Find where the given text appears and provide that cell's center as (x, y) coordinate. 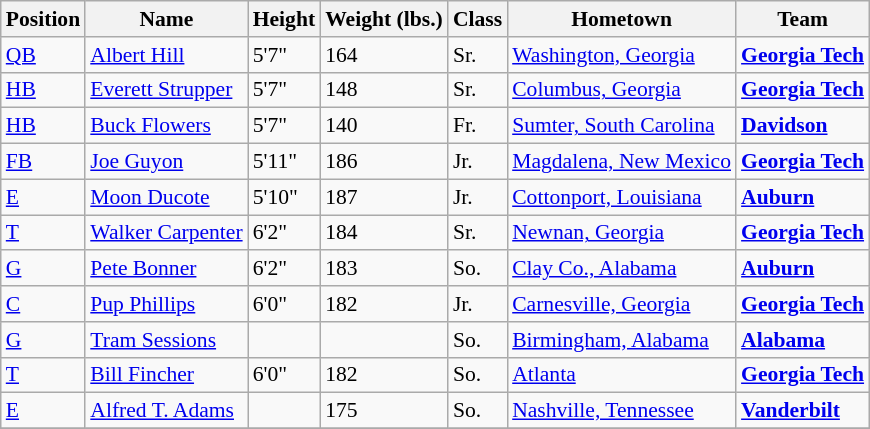
Everett Strupper (166, 90)
Pete Bonner (166, 269)
140 (384, 126)
184 (384, 233)
Alabama (802, 340)
Vanderbilt (802, 411)
Position (43, 19)
Team (802, 19)
148 (384, 90)
Height (284, 19)
175 (384, 411)
Joe Guyon (166, 162)
187 (384, 197)
QB (43, 55)
Class (478, 19)
183 (384, 269)
Washington, Georgia (622, 55)
Columbus, Georgia (622, 90)
Pup Phillips (166, 304)
Alfred T. Adams (166, 411)
Weight (lbs.) (384, 19)
Walker Carpenter (166, 233)
Fr. (478, 126)
5'11" (284, 162)
Cottonport, Louisiana (622, 197)
Newnan, Georgia (622, 233)
C (43, 304)
FB (43, 162)
Birmingham, Alabama (622, 340)
164 (384, 55)
Nashville, Tennessee (622, 411)
Magdalena, New Mexico (622, 162)
Albert Hill (166, 55)
Tram Sessions (166, 340)
186 (384, 162)
Sumter, South Carolina (622, 126)
Clay Co., Alabama (622, 269)
Buck Flowers (166, 126)
Bill Fincher (166, 375)
5'10" (284, 197)
Carnesville, Georgia (622, 304)
Hometown (622, 19)
Name (166, 19)
Davidson (802, 126)
Moon Ducote (166, 197)
Atlanta (622, 375)
